Search for the cell housing the specified text and yield its [x, y] center coordinate. 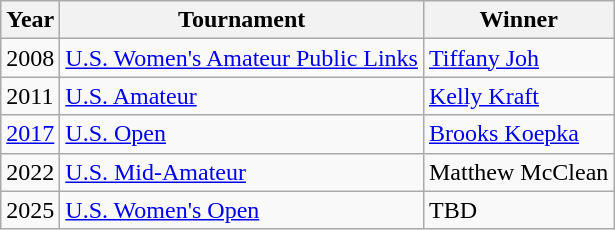
U.S. Amateur [242, 96]
Year [30, 20]
TBD [518, 210]
2022 [30, 172]
2011 [30, 96]
2008 [30, 58]
U.S. Mid-Amateur [242, 172]
Kelly Kraft [518, 96]
U.S. Women's Open [242, 210]
Tournament [242, 20]
U.S. Open [242, 134]
Brooks Koepka [518, 134]
2025 [30, 210]
Matthew McClean [518, 172]
U.S. Women's Amateur Public Links [242, 58]
Winner [518, 20]
2017 [30, 134]
Tiffany Joh [518, 58]
